Search for the cell housing the specified text and yield its [x, y] center coordinate. 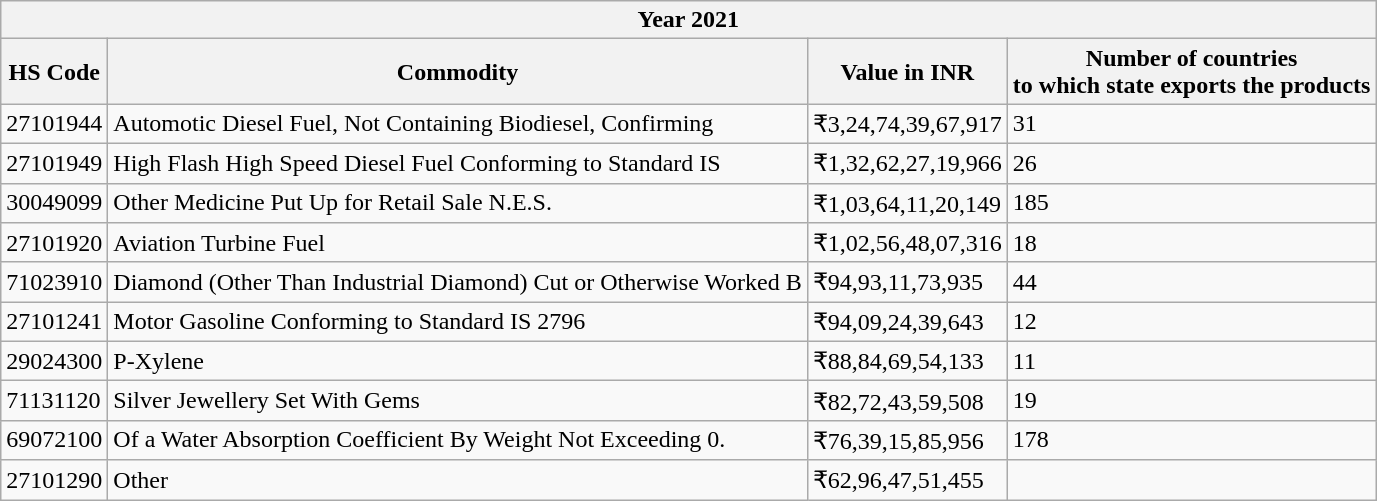
12 [1192, 322]
27101920 [54, 243]
P-Xylene [458, 361]
₹1,02,56,48,07,316 [907, 243]
44 [1192, 282]
Of a Water Absorption Coefficient By Weight Not Exceeding 0. [458, 440]
26 [1192, 163]
178 [1192, 440]
₹94,93,11,73,935 [907, 282]
₹88,84,69,54,133 [907, 361]
Value in INR [907, 72]
71023910 [54, 282]
Automotic Diesel Fuel, Not Containing Biodiesel, Confirming [458, 124]
30049099 [54, 203]
69072100 [54, 440]
Number of countriesto which state exports the products [1192, 72]
Silver Jewellery Set With Gems [458, 401]
₹62,96,47,51,455 [907, 480]
₹3,24,74,39,67,917 [907, 124]
₹94,09,24,39,643 [907, 322]
18 [1192, 243]
High Flash High Speed Diesel Fuel Conforming to Standard IS [458, 163]
27101241 [54, 322]
Aviation Turbine Fuel [458, 243]
₹1,03,64,11,20,149 [907, 203]
Motor Gasoline Conforming to Standard IS 2796 [458, 322]
₹82,72,43,59,508 [907, 401]
Other Medicine Put Up for Retail Sale N.E.S. [458, 203]
₹1,32,62,27,19,966 [907, 163]
11 [1192, 361]
₹76,39,15,85,956 [907, 440]
27101949 [54, 163]
185 [1192, 203]
71131120 [54, 401]
Commodity [458, 72]
31 [1192, 124]
27101944 [54, 124]
27101290 [54, 480]
Year 2021 [688, 20]
19 [1192, 401]
HS Code [54, 72]
Diamond (Other Than Industrial Diamond) Cut or Otherwise Worked B [458, 282]
Other [458, 480]
29024300 [54, 361]
